Locate the cell with the specified text and output its (X, Y) center coordinate. 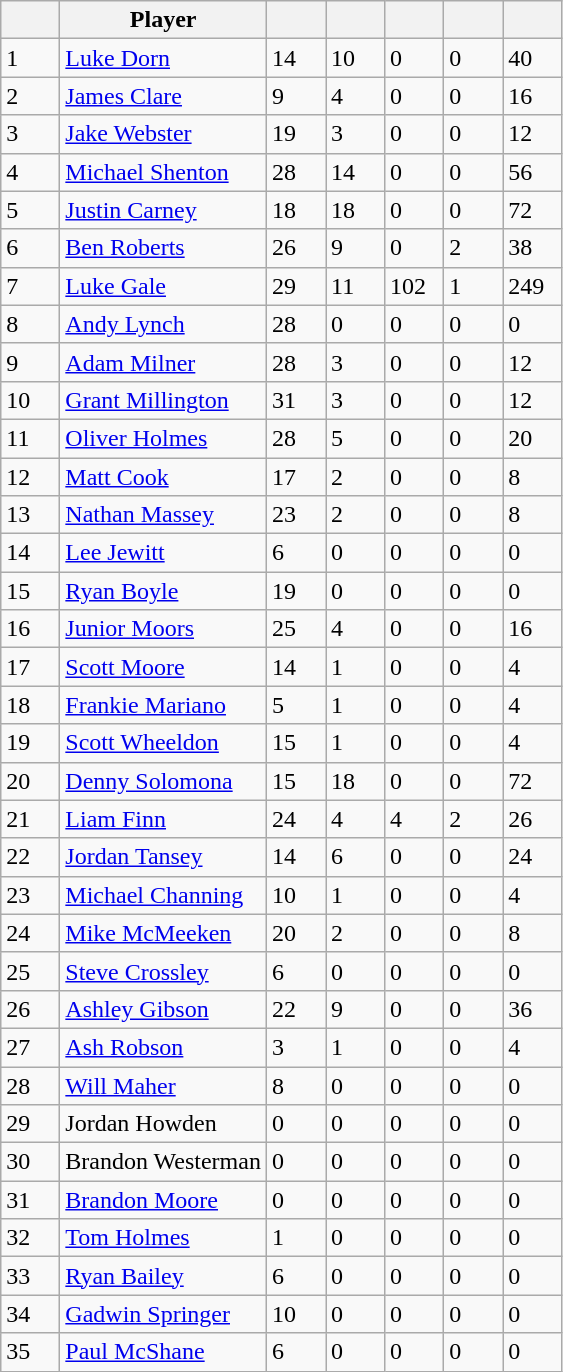
249 (532, 286)
35 (30, 1352)
Justin Carney (164, 210)
Luke Dorn (164, 58)
21 (30, 819)
Player (164, 20)
Ashley Gibson (164, 1009)
Scott Moore (164, 667)
Jordan Howden (164, 1124)
Brandon Moore (164, 1200)
7 (30, 286)
36 (532, 1009)
102 (414, 286)
Jake Webster (164, 134)
James Clare (164, 96)
Steve Crossley (164, 971)
Michael Shenton (164, 172)
13 (30, 515)
Gadwin Springer (164, 1314)
Denny Solomona (164, 781)
Frankie Mariano (164, 705)
Will Maher (164, 1085)
Adam Milner (164, 362)
Scott Wheeldon (164, 743)
Ash Robson (164, 1047)
Liam Finn (164, 819)
Ben Roberts (164, 248)
56 (532, 172)
Tom Holmes (164, 1238)
Lee Jewitt (164, 553)
Jordan Tansey (164, 857)
40 (532, 58)
Brandon Westerman (164, 1162)
Matt Cook (164, 477)
Junior Moors (164, 629)
Ryan Bailey (164, 1276)
Mike McMeeken (164, 933)
33 (30, 1276)
Grant Millington (164, 400)
Michael Channing (164, 895)
Nathan Massey (164, 515)
30 (30, 1162)
27 (30, 1047)
Oliver Holmes (164, 438)
Paul McShane (164, 1352)
32 (30, 1238)
34 (30, 1314)
Luke Gale (164, 286)
38 (532, 248)
Andy Lynch (164, 324)
Ryan Boyle (164, 591)
